Capture the cell that displays the provided text and extract its (x, y) central coordinate. 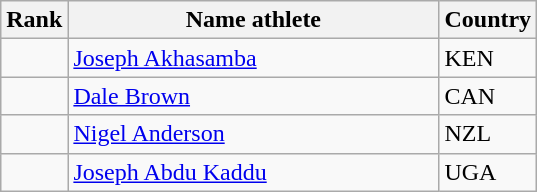
KEN (488, 58)
Joseph Akhasamba (254, 58)
Rank (34, 20)
Dale Brown (254, 96)
NZL (488, 134)
UGA (488, 172)
Nigel Anderson (254, 134)
Name athlete (254, 20)
Joseph Abdu Kaddu (254, 172)
Country (488, 20)
CAN (488, 96)
